For the text-containing cell, return its midpoint in [x, y] coordinate format. 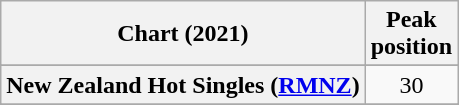
Peakposition [411, 34]
New Zealand Hot Singles (RMNZ) [183, 85]
30 [411, 85]
Chart (2021) [183, 34]
